Return the [X, Y] coordinate for the center point of the cell that contains the specified text.  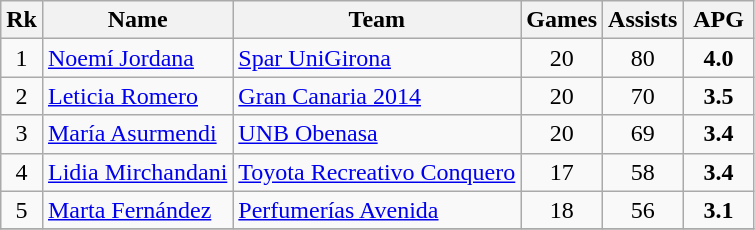
69 [643, 134]
1 [22, 58]
Name [137, 20]
Leticia Romero [137, 96]
Noemí Jordana [137, 58]
Team [377, 20]
UNB Obenasa [377, 134]
Assists [643, 20]
María Asurmendi [137, 134]
80 [643, 58]
4 [22, 172]
Toyota Recreativo Conquero [377, 172]
Games [562, 20]
17 [562, 172]
3.1 [718, 210]
5 [22, 210]
Spar UniGirona [377, 58]
18 [562, 210]
58 [643, 172]
70 [643, 96]
APG [718, 20]
Gran Canaria 2014 [377, 96]
Perfumerías Avenida [377, 210]
4.0 [718, 58]
56 [643, 210]
3 [22, 134]
3.5 [718, 96]
Rk [22, 20]
2 [22, 96]
Marta Fernández [137, 210]
Lidia Mirchandani [137, 172]
